Provide the (X, Y) coordinate of the cell's center where the given text is located.  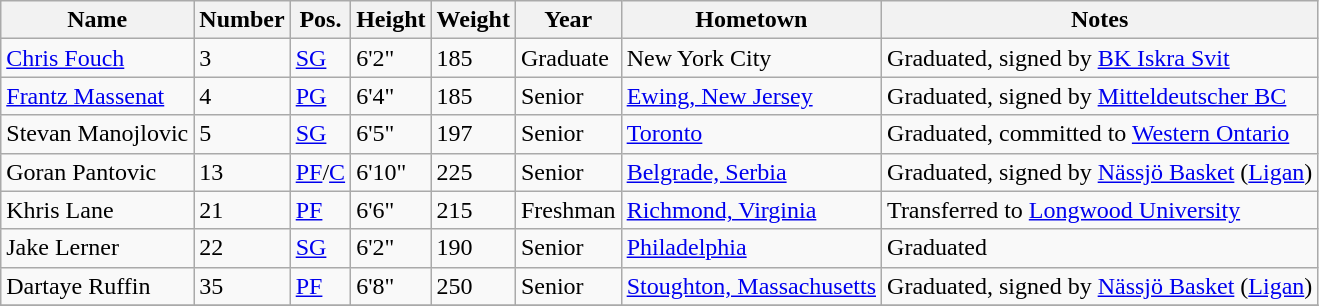
Ewing, New Jersey (751, 96)
Number (242, 20)
3 (242, 58)
250 (473, 286)
Frantz Massenat (98, 96)
Jake Lerner (98, 248)
Notes (1100, 20)
Belgrade, Serbia (751, 172)
Khris Lane (98, 210)
Dartaye Ruffin (98, 286)
Graduated, signed by BK Iskra Svit (1100, 58)
Freshman (568, 210)
Graduated (1100, 248)
6'8" (391, 286)
6'6" (391, 210)
225 (473, 172)
13 (242, 172)
Hometown (751, 20)
Philadelphia (751, 248)
New York City (751, 58)
Chris Fouch (98, 58)
197 (473, 134)
Graduated, signed by Mitteldeutscher BC (1100, 96)
PF/C (320, 172)
21 (242, 210)
6'10" (391, 172)
Toronto (751, 134)
Name (98, 20)
PG (320, 96)
215 (473, 210)
Weight (473, 20)
Goran Pantovic (98, 172)
6'5" (391, 134)
190 (473, 248)
Stevan Manojlovic (98, 134)
Transferred to Longwood University (1100, 210)
22 (242, 248)
35 (242, 286)
Richmond, Virginia (751, 210)
Height (391, 20)
6'4" (391, 96)
Graduate (568, 58)
Stoughton, Massachusetts (751, 286)
Graduated, committed to Western Ontario (1100, 134)
4 (242, 96)
5 (242, 134)
Pos. (320, 20)
Year (568, 20)
